Return [x, y] of the center of cell containing provided text 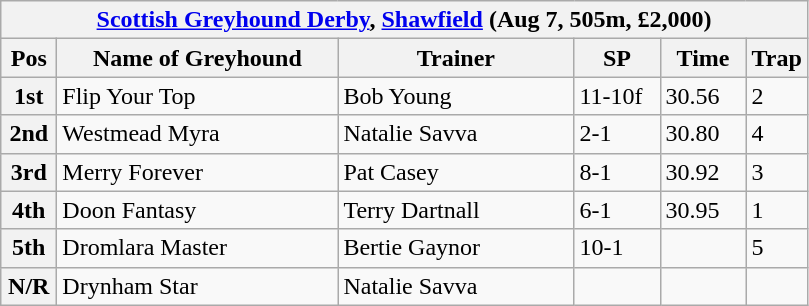
Merry Forever [198, 172]
4th [29, 210]
Scottish Greyhound Derby, Shawfield (Aug 7, 505m, £2,000) [404, 20]
6-1 [617, 210]
30.95 [703, 210]
Bertie Gaynor [456, 248]
5th [29, 248]
1 [776, 210]
5 [776, 248]
Flip Your Top [198, 96]
N/R [29, 286]
3rd [29, 172]
Bob Young [456, 96]
Time [703, 58]
Trap [776, 58]
2-1 [617, 134]
Terry Dartnall [456, 210]
11-10f [617, 96]
30.80 [703, 134]
3 [776, 172]
Pat Casey [456, 172]
Westmead Myra [198, 134]
4 [776, 134]
SP [617, 58]
Pos [29, 58]
2 [776, 96]
Name of Greyhound [198, 58]
30.56 [703, 96]
8-1 [617, 172]
10-1 [617, 248]
Drynham Star [198, 286]
2nd [29, 134]
30.92 [703, 172]
1st [29, 96]
Dromlara Master [198, 248]
Doon Fantasy [198, 210]
Trainer [456, 58]
